Return (x, y) of the center of cell containing provided text 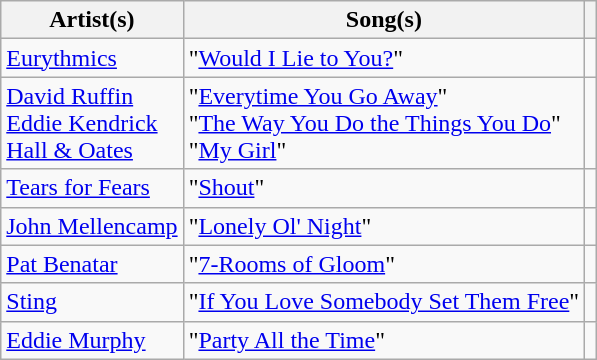
Pat Benatar (92, 264)
"Shout" (384, 188)
Sting (92, 302)
"Would I Lie to You?" (384, 58)
"Lonely Ol' Night" (384, 226)
David Ruffin Eddie Kendrick Hall & Oates (92, 123)
"7-Rooms of Gloom" (384, 264)
Tears for Fears (92, 188)
"If You Love Somebody Set Them Free" (384, 302)
Eurythmics (92, 58)
"Everytime You Go Away""The Way You Do the Things You Do""My Girl" (384, 123)
"Party All the Time" (384, 340)
Eddie Murphy (92, 340)
John Mellencamp (92, 226)
Song(s) (384, 20)
Artist(s) (92, 20)
